Return the (x, y) coordinate for the center point of the cell that contains the specified text.  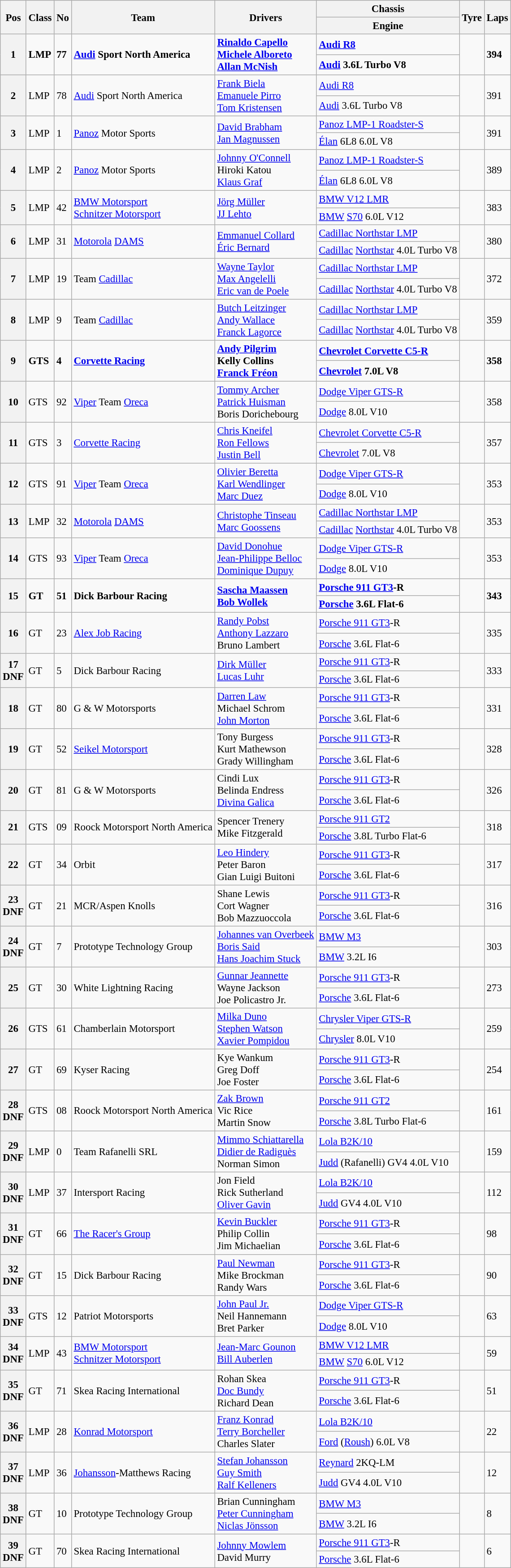
254 (498, 1070)
92 (63, 402)
Frank Biela Emanuele Pirro Tom Kristensen (265, 96)
Tony Burgess Kurt Mathewson Grady Willingham (265, 749)
Dirk Müller Lucas Luhr (265, 671)
32DNF (13, 1275)
93 (63, 558)
Tyre (472, 17)
Team (143, 17)
Jörg Müller JJ Lehto (265, 208)
Kyser Racing (143, 1070)
Ford (Roush) 6.0L V8 (388, 1442)
159 (498, 1152)
Intersport Racing (143, 1193)
Chrysler 8.0L V10 (388, 1039)
389 (498, 170)
23 (63, 633)
81 (63, 790)
37 (63, 1193)
328 (498, 749)
77 (63, 55)
David Brabham Jan Magnussen (265, 133)
343 (498, 596)
Butch Leitzinger Andy Wallace Franck Lagorce (265, 320)
34 (63, 865)
The Racer's Group (143, 1234)
69 (63, 1070)
318 (498, 828)
Brian Cunningham Peter Cunningham Niclas Jönsson (265, 1514)
17DNF (13, 671)
MCR/Aspen Knolls (143, 906)
26 (13, 1029)
Wayne Taylor Max Angelelli Eric van de Poele (265, 279)
28 (63, 1432)
273 (498, 988)
357 (498, 443)
25 (13, 988)
37DNF (13, 1473)
Drivers (265, 17)
14 (13, 558)
Rinaldo Capello Michele Alboreto Allan McNish (265, 55)
Chamberlain Motorsport (143, 1029)
18 (13, 708)
09 (63, 828)
Orbit (143, 865)
Johnny Mowlem David Murry (265, 1551)
30 (63, 988)
23DNF (13, 906)
112 (498, 1193)
38DNF (13, 1514)
31DNF (13, 1234)
Johannes van Overbeek Boris Said Hans Joachim Stuck (265, 947)
Olivier Beretta Karl Wendlinger Marc Duez (265, 484)
Tommy Archer Patrick Huisman Boris Dorichebourg (265, 402)
61 (63, 1029)
394 (498, 55)
27 (13, 1070)
Seikel Motorsport (143, 749)
39DNF (13, 1551)
Patriot Motorsports (143, 1316)
08 (63, 1111)
29DNF (13, 1152)
Chrysler Viper GTS-R (388, 1018)
30DNF (13, 1193)
333 (498, 671)
Alex Job Racing (143, 633)
Laps (498, 17)
78 (63, 96)
No (63, 17)
80 (63, 708)
Milka Duno Stephen Watson Xavier Pompidou (265, 1029)
Darren Law Michael Schrom John Morton (265, 708)
32 (63, 521)
David Donohue Jean-Philippe Belloc Dominique Dupuy (265, 558)
John Paul Jr. Neil Hannemann Bret Parker (265, 1316)
13 (13, 521)
Jean-Marc Gounon Bill Auberlen (265, 1353)
Konrad Motorsport (143, 1432)
Engine (388, 26)
Andy Pilgrim Kelly Collins Franck Fréon (265, 361)
316 (498, 906)
Stefan Johansson Guy Smith Ralf Kelleners (265, 1473)
31 (63, 241)
Jon Field Rick Sutherland Oliver Gavin (265, 1193)
35DNF (13, 1391)
24DNF (13, 947)
28DNF (13, 1111)
317 (498, 865)
66 (63, 1234)
Shane Lewis Cort Wagner Bob Mazzuoccola (265, 906)
36 (63, 1473)
Reynard 2KQ-LM (388, 1462)
303 (498, 947)
52 (63, 749)
Pos (13, 17)
259 (498, 1029)
Chassis (388, 9)
331 (498, 708)
Spencer Trenery Mike Fitzgerald (265, 828)
Sascha Maassen Bob Wollek (265, 596)
Kye Wankum Greg Doff Joe Foster (265, 1070)
42 (63, 208)
Johnny O'Connell Hiroki Katou Klaus Graf (265, 170)
0 (63, 1152)
34DNF (13, 1353)
90 (498, 1275)
Zak Brown Vic Rice Martin Snow (265, 1111)
Judd (Rafanelli) GV4 4.0L V10 (388, 1162)
Franz Konrad Terry Borcheller Charles Slater (265, 1432)
Johansson-Matthews Racing (143, 1473)
36DNF (13, 1432)
16 (13, 633)
11 (13, 443)
372 (498, 279)
63 (498, 1316)
Rohan Skea Doc Bundy Richard Dean (265, 1391)
20 (13, 790)
Emmanuel Collard Éric Bernard (265, 241)
Class (40, 17)
Christophe Tinseau Marc Goossens (265, 521)
326 (498, 790)
380 (498, 241)
161 (498, 1111)
Mimmo Schiattarella Didier de Radiguès Norman Simon (265, 1152)
Paul Newman Mike Brockman Randy Wars (265, 1275)
59 (498, 1353)
43 (63, 1353)
Chris Kneifel Ron Fellows Justin Bell (265, 443)
White Lightning Racing (143, 988)
98 (498, 1234)
Cindi Lux Belinda Endress Divina Galica (265, 790)
335 (498, 633)
Gunnar Jeannette Wayne Jackson Joe Policastro Jr. (265, 988)
71 (63, 1391)
70 (63, 1551)
359 (498, 320)
383 (498, 208)
Leo Hindery Peter Baron Gian Luigi Buitoni (265, 865)
33DNF (13, 1316)
Kevin Buckler Philip Collin Jim Michaelian (265, 1234)
91 (63, 484)
Team Rafanelli SRL (143, 1152)
Randy Pobst Anthony Lazzaro Bruno Lambert (265, 633)
